Identify which cell holds the provided text, then report its [X, Y] central coordinate. 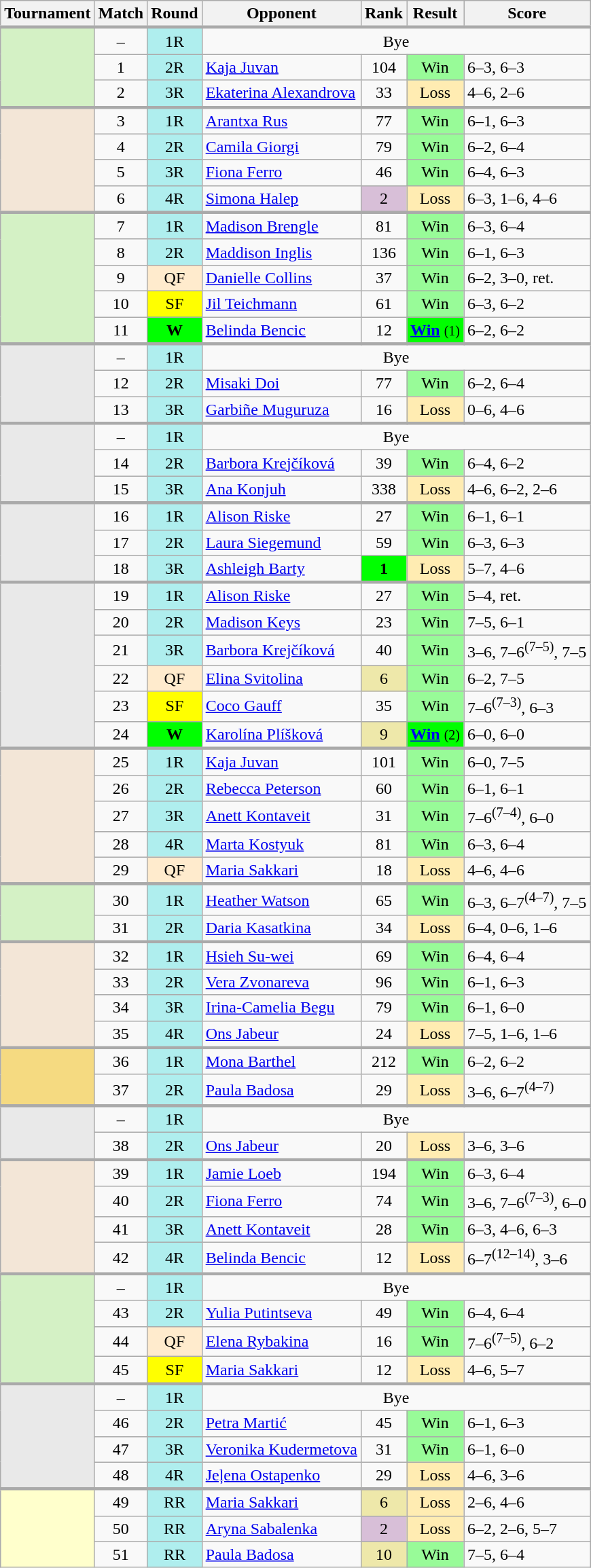
Maddison Inglis [281, 252]
4–6, 2–6 [527, 94]
7–6(7–5), 6–2 [527, 1342]
6–0, 6–0 [527, 735]
3–6, 6–7(4–7) [527, 1090]
Laura Siegemund [281, 543]
6–4, 0–6, 1–6 [527, 929]
60 [383, 788]
43 [121, 1313]
7–6(7–4), 6–0 [527, 816]
Simona Halep [281, 199]
Danielle Collins [281, 278]
Daria Kasatkina [281, 929]
44 [121, 1342]
Mona Barthel [281, 1061]
Hsieh Su-wei [281, 955]
Garbiñe Muguruza [281, 410]
Win (1) [435, 330]
14 [121, 463]
51 [121, 1554]
Coco Gauff [281, 706]
38 [121, 1146]
69 [383, 955]
Elena Rybakina [281, 1342]
6–3, 4–6, 6–3 [527, 1230]
136 [383, 252]
25 [121, 762]
41 [121, 1230]
6–4, 6–2 [527, 463]
3 [121, 121]
Karolína Plíšková [281, 735]
Tournament [48, 14]
6–3, 6–7(4–7), 7–5 [527, 900]
6–3, 6–2 [527, 304]
6–2, 2–6, 5–7 [527, 1529]
Madison Brengle [281, 226]
2–6, 4–6 [527, 1503]
Veronika Kudermetova [281, 1449]
4–6, 4–6 [527, 871]
50 [121, 1529]
Win (2) [435, 735]
Heather Watson [281, 900]
7–5, 1–6, 1–6 [527, 1034]
Opponent [281, 14]
96 [383, 982]
4–6, 6–2, 2–6 [527, 490]
Round [175, 14]
6–2, 7–5 [527, 678]
13 [121, 410]
74 [383, 1202]
6–4, 6–3 [527, 172]
101 [383, 762]
3–6, 7–6(7–3), 6–0 [527, 1202]
Jeļena Ostapenko [281, 1476]
Jil Teichmann [281, 304]
104 [383, 67]
48 [121, 1476]
30 [121, 900]
Madison Keys [281, 622]
3–6, 7–6(7–5), 7–5 [527, 651]
Rebecca Peterson [281, 788]
36 [121, 1061]
42 [121, 1258]
Aryna Sabalenka [281, 1529]
8 [121, 252]
Result [435, 14]
212 [383, 1061]
7 [121, 226]
6–2, 3–0, ret. [527, 278]
Vera Zvonareva [281, 982]
7–5, 6–1 [527, 622]
61 [383, 304]
32 [121, 955]
22 [121, 678]
19 [121, 596]
Elina Svitolina [281, 678]
7–5, 6–4 [527, 1554]
Ekaterina Alexandrova [281, 94]
4–6, 3–6 [527, 1476]
6–3, 1–6, 4–6 [527, 199]
Ana Konjuh [281, 490]
5 [121, 172]
26 [121, 788]
Score [527, 14]
3–6, 3–6 [527, 1146]
Arantxa Rus [281, 121]
Marta Kostyuk [281, 844]
11 [121, 330]
21 [121, 651]
5–4, ret. [527, 596]
6–7(12–14), 3–6 [527, 1258]
5–7, 4–6 [527, 569]
7–6(7–3), 6–3 [527, 706]
Yulia Putintseva [281, 1313]
Petra Martić [281, 1423]
Camila Giorgi [281, 147]
0–6, 4–6 [527, 410]
Ashleigh Barty [281, 569]
338 [383, 490]
4–6, 5–7 [527, 1370]
Irina-Camelia Begu [281, 1008]
Match [121, 14]
Misaki Doi [281, 384]
15 [121, 490]
59 [383, 543]
17 [121, 543]
Rank [383, 14]
65 [383, 900]
4 [121, 147]
Jamie Loeb [281, 1173]
6–0, 7–5 [527, 762]
47 [121, 1449]
194 [383, 1173]
